Pinpoint the cell where the given text exists, returning its (x, y) midpoint coordinate. 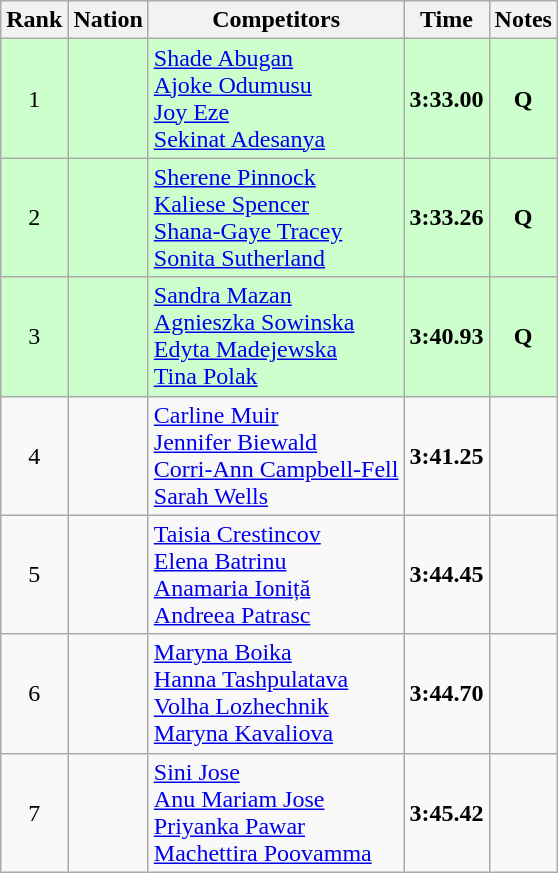
6 (34, 694)
Maryna BoikaHanna TashpulatavaVolha LozhechnikMaryna Kavaliova (276, 694)
3:41.25 (446, 456)
Shade AbuganAjoke OdumusuJoy EzeSekinat Adesanya (276, 98)
3:33.00 (446, 98)
5 (34, 574)
Rank (34, 20)
3 (34, 336)
Taisia CrestincovElena BatrinuAnamaria IonițăAndreea Patrasc (276, 574)
Time (446, 20)
Nation (108, 20)
4 (34, 456)
2 (34, 218)
3:45.42 (446, 812)
Sherene PinnockKaliese SpencerShana-Gaye TraceySonita Sutherland (276, 218)
Sini JoseAnu Mariam JosePriyanka PawarMachettira Poovamma (276, 812)
3:33.26 (446, 218)
7 (34, 812)
3:44.45 (446, 574)
Sandra MazanAgnieszka SowinskaEdyta MadejewskaTina Polak (276, 336)
Carline MuirJennifer BiewaldCorri-Ann Campbell-FellSarah Wells (276, 456)
Notes (523, 20)
3:40.93 (446, 336)
3:44.70 (446, 694)
1 (34, 98)
Competitors (276, 20)
